Provide the [x, y] coordinate of the cell's center where the given text is located.  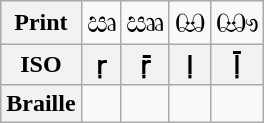
ISO [41, 65]
ḷ [190, 65]
Braille [41, 103]
ඏ [190, 23]
ḹ [236, 65]
Print [41, 23]
ඎ [146, 23]
ඍ [101, 23]
ṝ [146, 65]
ඐ [236, 23]
ṛ [101, 65]
